Determine the [X, Y] coordinate at the center of the cell enclosing the given text.  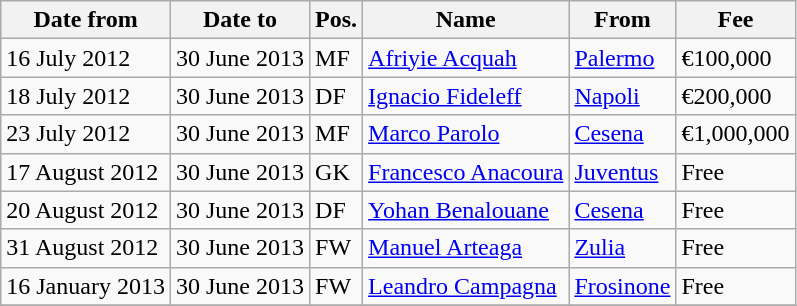
€200,000 [736, 96]
GK [336, 172]
31 August 2012 [86, 248]
Afriyie Acquah [466, 58]
€1,000,000 [736, 134]
Name [466, 20]
Manuel Arteaga [466, 248]
Date from [86, 20]
Leandro Campagna [466, 286]
Ignacio Fideleff [466, 96]
Pos. [336, 20]
Palermo [622, 58]
€100,000 [736, 58]
17 August 2012 [86, 172]
20 August 2012 [86, 210]
Napoli [622, 96]
Date to [240, 20]
Zulia [622, 248]
From [622, 20]
Marco Parolo [466, 134]
18 July 2012 [86, 96]
Juventus [622, 172]
Fee [736, 20]
Frosinone [622, 286]
Yohan Benalouane [466, 210]
Francesco Anacoura [466, 172]
23 July 2012 [86, 134]
16 January 2013 [86, 286]
16 July 2012 [86, 58]
